Identify which cell holds the provided text, then report its (X, Y) central coordinate. 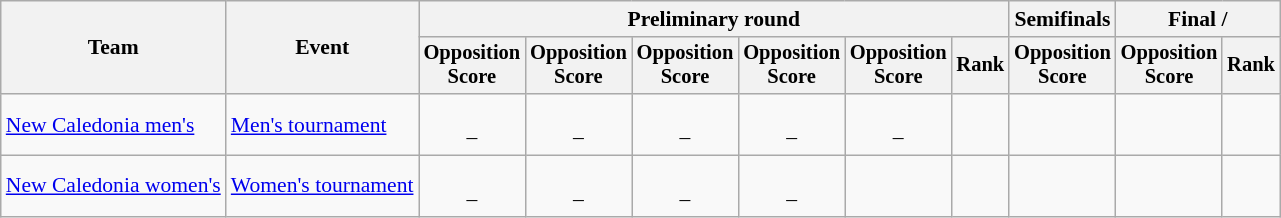
Team (114, 48)
Women's tournament (322, 186)
Final / (1198, 19)
Event (322, 48)
New Caledonia men's (114, 124)
Men's tournament (322, 124)
Semifinals (1062, 19)
New Caledonia women's (114, 186)
Preliminary round (714, 19)
